Return the [X, Y] coordinate for the center point of the cell that contains the specified text.  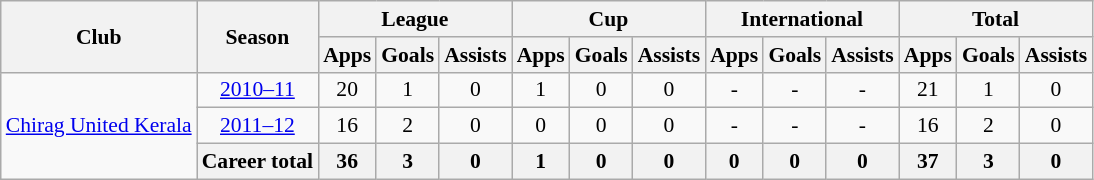
20 [347, 90]
2011–12 [258, 126]
36 [347, 162]
Club [99, 36]
Career total [258, 162]
Cup [609, 19]
Chirag United Kerala [99, 126]
Total [996, 19]
International [802, 19]
2010–11 [258, 90]
21 [928, 90]
League [415, 19]
37 [928, 162]
Season [258, 36]
